Identify which cell holds the provided text, then report its (x, y) central coordinate. 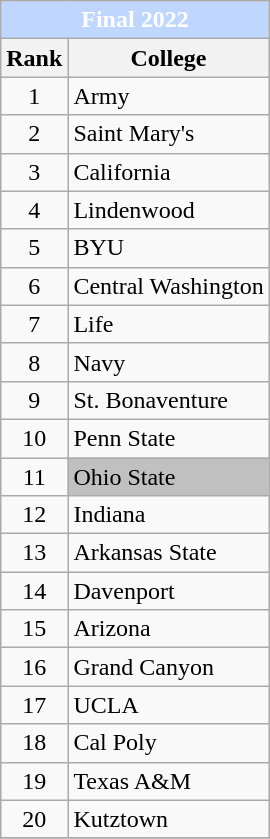
Cal Poly (168, 743)
Lindenwood (168, 210)
UCLA (168, 705)
Ohio State (168, 477)
7 (34, 324)
Kutztown (168, 819)
6 (34, 286)
Texas A&M (168, 781)
Arizona (168, 629)
Grand Canyon (168, 667)
19 (34, 781)
Penn State (168, 438)
9 (34, 400)
Central Washington (168, 286)
10 (34, 438)
20 (34, 819)
Davenport (168, 591)
8 (34, 362)
California (168, 172)
11 (34, 477)
1 (34, 96)
Life (168, 324)
Saint Mary's (168, 134)
College (168, 58)
15 (34, 629)
St. Bonaventure (168, 400)
17 (34, 705)
Indiana (168, 515)
Navy (168, 362)
2 (34, 134)
18 (34, 743)
Army (168, 96)
3 (34, 172)
5 (34, 248)
Final 2022 (135, 20)
4 (34, 210)
14 (34, 591)
Rank (34, 58)
16 (34, 667)
BYU (168, 248)
Arkansas State (168, 553)
13 (34, 553)
12 (34, 515)
